Provide the [X, Y] coordinate of the cell's center where the given text is located.  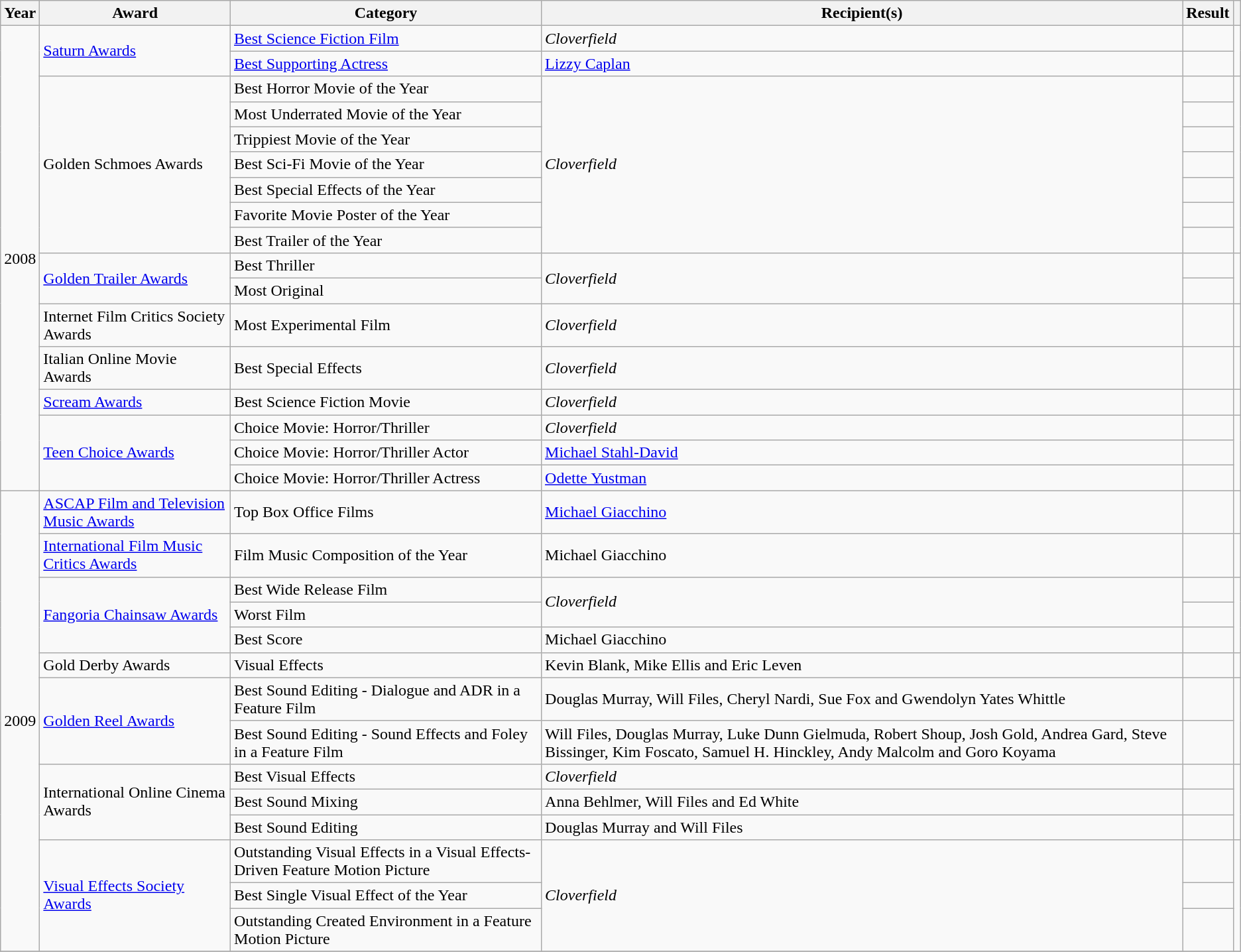
Award [135, 13]
Visual Effects [386, 665]
Italian Online Movie Awards [135, 369]
Best Sound Editing - Sound Effects and Foley in a Feature Film [386, 743]
Category [386, 13]
Top Box Office Films [386, 512]
ASCAP Film and Television Music Awards [135, 512]
Most Experimental Film [386, 325]
Favorite Movie Poster of the Year [386, 215]
Gold Derby Awards [135, 665]
Choice Movie: Horror/Thriller Actress [386, 478]
Worst Film [386, 615]
Best Special Effects [386, 369]
2008 [20, 259]
Most Underrated Movie of the Year [386, 114]
Scream Awards [135, 402]
Choice Movie: Horror/Thriller [386, 428]
International Film Music Critics Awards [135, 556]
Choice Movie: Horror/Thriller Actor [386, 453]
Lizzy Caplan [862, 64]
Best Sound Mixing [386, 802]
Best Supporting Actress [386, 64]
Best Sound Editing [386, 827]
Douglas Murray and Will Files [862, 827]
Golden Reel Awards [135, 721]
Trippiest Movie of the Year [386, 139]
Film Music Composition of the Year [386, 556]
Result [1208, 13]
Anna Behlmer, Will Files and Ed White [862, 802]
Michael Stahl-David [862, 453]
Best Thriller [386, 265]
Golden Schmoes Awards [135, 164]
2009 [20, 721]
Best Science Fiction Movie [386, 402]
Internet Film Critics Society Awards [135, 325]
Outstanding Visual Effects in a Visual Effects-Driven Feature Motion Picture [386, 862]
Teen Choice Awards [135, 453]
Best Special Effects of the Year [386, 190]
Year [20, 13]
Outstanding Created Environment in a Feature Motion Picture [386, 929]
Golden Trailer Awards [135, 278]
Best Score [386, 640]
Most Original [386, 290]
International Online Cinema Awards [135, 802]
Best Wide Release Film [386, 589]
Best Sound Editing - Dialogue and ADR in a Feature Film [386, 699]
Best Science Fiction Film [386, 38]
Visual Effects Society Awards [135, 896]
Kevin Blank, Mike Ellis and Eric Leven [862, 665]
Best Sci-Fi Movie of the Year [386, 164]
Douglas Murray, Will Files, Cheryl Nardi, Sue Fox and Gwendolyn Yates Whittle [862, 699]
Best Trailer of the Year [386, 240]
Recipient(s) [862, 13]
Best Horror Movie of the Year [386, 89]
Best Visual Effects [386, 776]
Odette Yustman [862, 478]
Best Single Visual Effect of the Year [386, 896]
Saturn Awards [135, 51]
Fangoria Chainsaw Awards [135, 615]
